Pinpoint the cell where the given text exists, returning its [X, Y] midpoint coordinate. 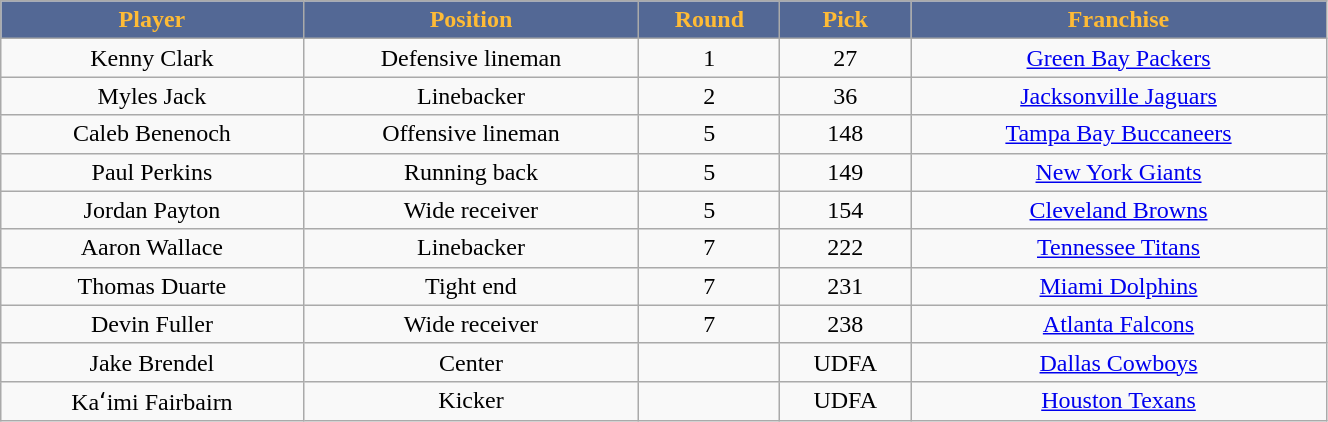
Kenny Clark [152, 58]
222 [846, 248]
Tampa Bay Buccaneers [1119, 134]
Miami Dolphins [1119, 286]
Center [471, 362]
Kaʻimi Fairbairn [152, 401]
149 [846, 172]
Position [471, 20]
Paul Perkins [152, 172]
Atlanta Falcons [1119, 324]
Aaron Wallace [152, 248]
Player [152, 20]
Defensive lineman [471, 58]
1 [710, 58]
Dallas Cowboys [1119, 362]
Green Bay Packers [1119, 58]
Jacksonville Jaguars [1119, 96]
Houston Texans [1119, 401]
27 [846, 58]
154 [846, 210]
148 [846, 134]
Tennessee Titans [1119, 248]
Franchise [1119, 20]
Running back [471, 172]
Caleb Benenoch [152, 134]
Thomas Duarte [152, 286]
Myles Jack [152, 96]
Cleveland Browns [1119, 210]
Jake Brendel [152, 362]
New York Giants [1119, 172]
2 [710, 96]
231 [846, 286]
36 [846, 96]
Jordan Payton [152, 210]
Pick [846, 20]
Offensive lineman [471, 134]
Devin Fuller [152, 324]
Round [710, 20]
238 [846, 324]
Kicker [471, 401]
Tight end [471, 286]
